From the cell containing the given text, extract its center point as [x, y] coordinate. 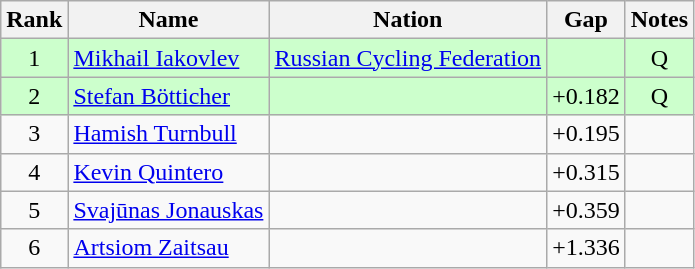
2 [34, 96]
+0.359 [586, 210]
+0.195 [586, 134]
3 [34, 134]
+0.182 [586, 96]
Mikhail Iakovlev [168, 58]
Rank [34, 20]
1 [34, 58]
4 [34, 172]
+0.315 [586, 172]
Gap [586, 20]
+1.336 [586, 248]
6 [34, 248]
5 [34, 210]
Hamish Turnbull [168, 134]
Stefan Bötticher [168, 96]
Russian Cycling Federation [408, 58]
Svajūnas Jonauskas [168, 210]
Artsiom Zaitsau [168, 248]
Name [168, 20]
Notes [659, 20]
Kevin Quintero [168, 172]
Nation [408, 20]
